From the cell containing the given text, extract its center point as (x, y) coordinate. 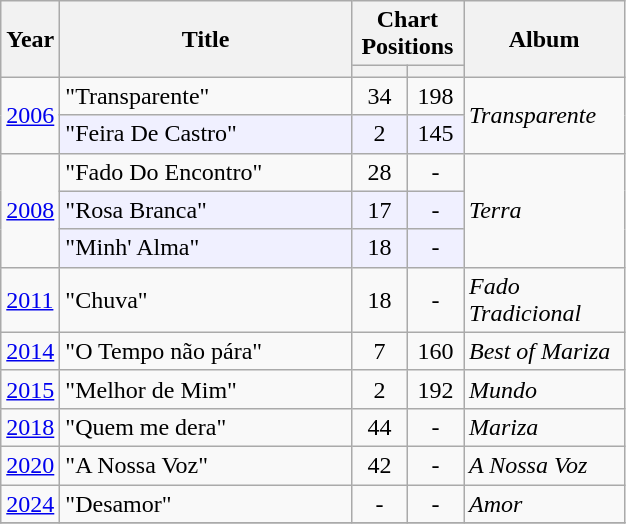
Amor (544, 503)
Terra (544, 210)
2024 (30, 503)
2015 (30, 389)
"O Tempo não pára" (206, 351)
"Rosa Branca" (206, 210)
28 (379, 172)
34 (379, 96)
160 (435, 351)
2008 (30, 210)
"Desamor" (206, 503)
44 (379, 427)
198 (435, 96)
"Chuva" (206, 300)
Fado Tradicional (544, 300)
"Quem me dera" (206, 427)
2014 (30, 351)
145 (435, 134)
"A Nossa Voz" (206, 465)
2006 (30, 115)
Year (30, 39)
2011 (30, 300)
2020 (30, 465)
2018 (30, 427)
"Transparente" (206, 96)
Mundo (544, 389)
A Nossa Voz (544, 465)
Best of Mariza (544, 351)
"Fado Do Encontro" (206, 172)
Album (544, 39)
Chart Positions (407, 34)
Mariza (544, 427)
"Feira De Castro" (206, 134)
"Minh' Alma" (206, 248)
Title (206, 39)
7 (379, 351)
"Melhor de Mim" (206, 389)
192 (435, 389)
42 (379, 465)
Transparente (544, 115)
17 (379, 210)
